Search for the cell housing the specified text and yield its [x, y] center coordinate. 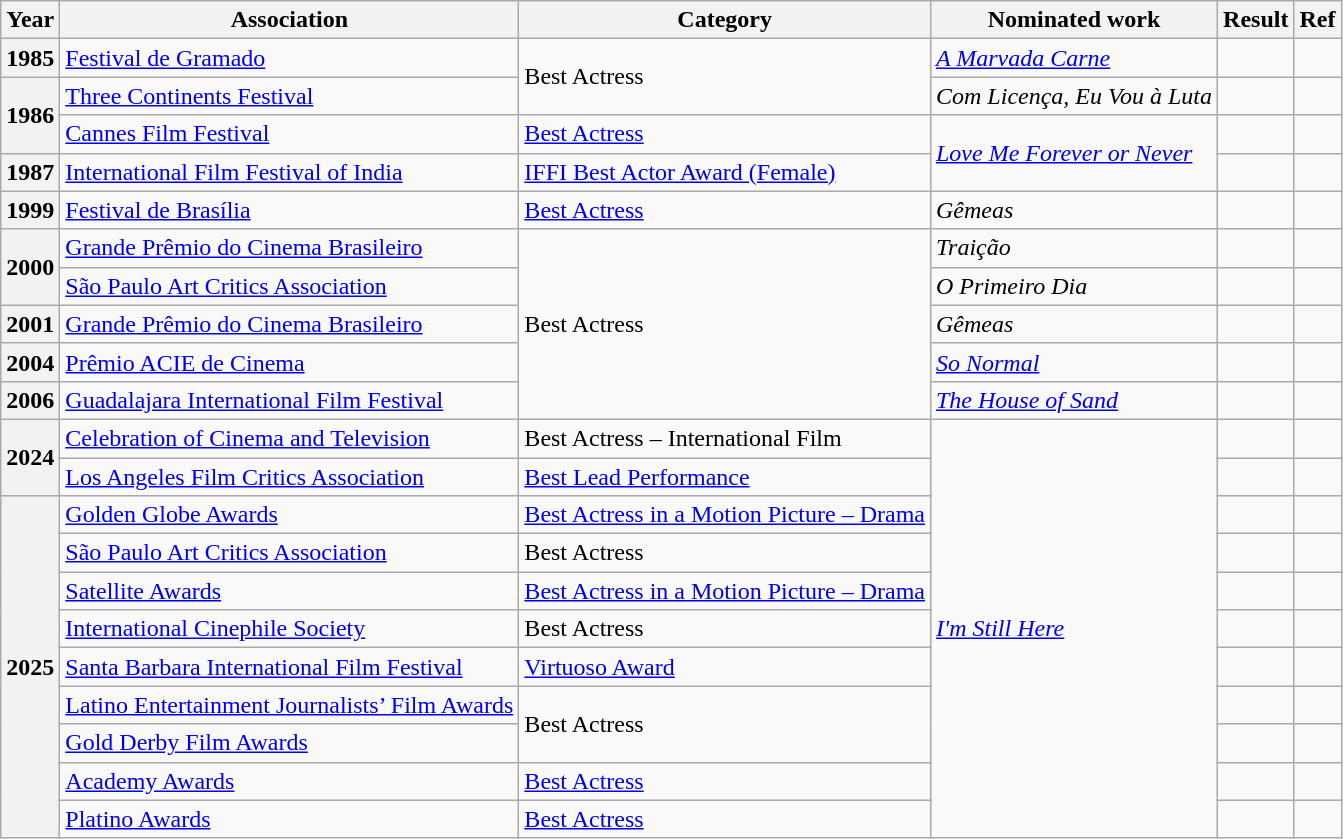
Guadalajara International Film Festival [290, 400]
O Primeiro Dia [1074, 286]
Golden Globe Awards [290, 515]
Festival de Brasília [290, 210]
Love Me Forever or Never [1074, 153]
Ref [1318, 20]
International Film Festival of India [290, 172]
2025 [30, 668]
1999 [30, 210]
The House of Sand [1074, 400]
Santa Barbara International Film Festival [290, 667]
2000 [30, 267]
Nominated work [1074, 20]
2024 [30, 457]
A Marvada Carne [1074, 58]
Los Angeles Film Critics Association [290, 477]
Category [725, 20]
Com Licença, Eu Vou à Luta [1074, 96]
Virtuoso Award [725, 667]
1985 [30, 58]
2004 [30, 362]
Association [290, 20]
Latino Entertainment Journalists’ Film Awards [290, 705]
Three Continents Festival [290, 96]
Result [1256, 20]
Festival de Gramado [290, 58]
1987 [30, 172]
Gold Derby Film Awards [290, 743]
International Cinephile Society [290, 629]
Traição [1074, 248]
Celebration of Cinema and Television [290, 438]
IFFI Best Actor Award (Female) [725, 172]
Platino Awards [290, 819]
Academy Awards [290, 781]
2001 [30, 324]
2006 [30, 400]
Cannes Film Festival [290, 134]
1986 [30, 115]
Year [30, 20]
Prêmio ACIE de Cinema [290, 362]
I'm Still Here [1074, 628]
Best Actress – International Film [725, 438]
So Normal [1074, 362]
Satellite Awards [290, 591]
Best Lead Performance [725, 477]
